Find where the given text appears and provide that cell's center as [X, Y] coordinate. 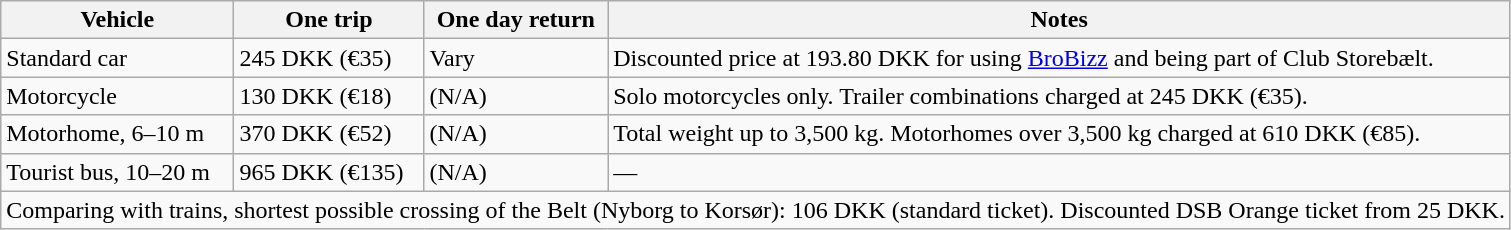
One trip [329, 20]
Vehicle [118, 20]
245 DKK (€35) [329, 58]
— [1060, 172]
130 DKK (€18) [329, 96]
Standard car [118, 58]
Discounted price at 193.80 DKK for using BroBizz and being part of Club Storebælt. [1060, 58]
Motorcycle [118, 96]
Motorhome, 6–10 m [118, 134]
370 DKK (€52) [329, 134]
965 DKK (€135) [329, 172]
Solo motorcycles only. Trailer combinations charged at 245 DKK (€35). [1060, 96]
Vary [516, 58]
One day return [516, 20]
Total weight up to 3,500 kg. Motorhomes over 3,500 kg charged at 610 DKK (€85). [1060, 134]
Notes [1060, 20]
Tourist bus, 10–20 m [118, 172]
